Capture the cell that displays the provided text and extract its (x, y) central coordinate. 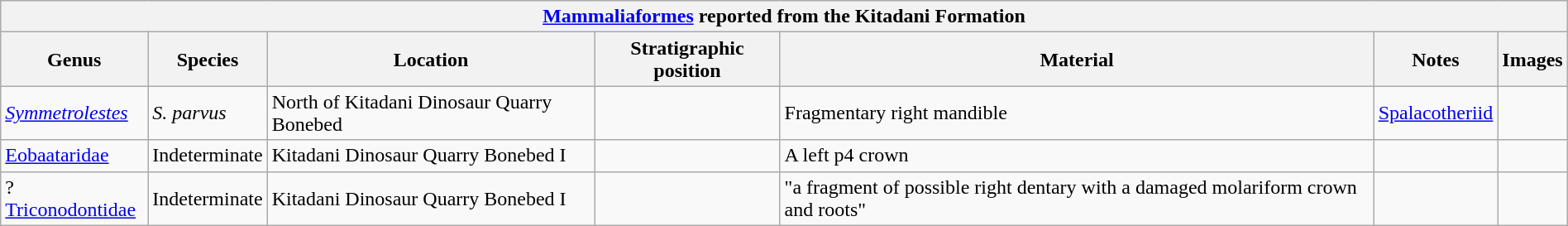
Spalacotheriid (1436, 113)
S. parvus (208, 113)
Eobaataridae (74, 156)
?Triconodontidae (74, 199)
Species (208, 60)
Material (1077, 60)
Stratigraphic position (687, 60)
Location (431, 60)
North of Kitadani Dinosaur Quarry Bonebed (431, 113)
Genus (74, 60)
Images (1532, 60)
A left p4 crown (1077, 156)
Symmetrolestes (74, 113)
Notes (1436, 60)
"a fragment of possible right dentary with a damaged molariform crown and roots" (1077, 199)
Mammaliaformes reported from the Kitadani Formation (784, 17)
Fragmentary right mandible (1077, 113)
